Find where the given text appears and provide that cell's center as (X, Y) coordinate. 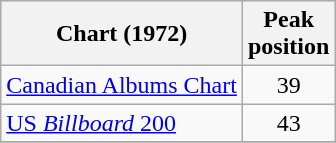
Chart (1972) (122, 34)
39 (288, 85)
Peakposition (288, 34)
43 (288, 123)
US Billboard 200 (122, 123)
Canadian Albums Chart (122, 85)
